From the cell containing the given text, extract its center point as (x, y) coordinate. 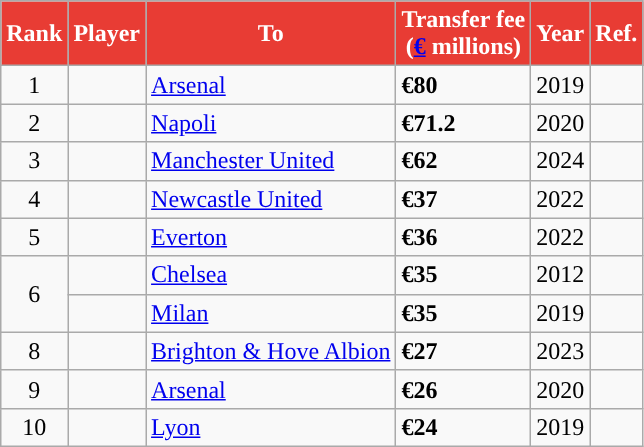
2023 (560, 351)
€80 (464, 85)
€37 (464, 199)
1 (34, 85)
Milan (271, 313)
Newcastle United (271, 199)
Chelsea (271, 275)
€24 (464, 427)
Transfer fee(€ millions) (464, 34)
Year (560, 34)
€71.2 (464, 123)
5 (34, 237)
Player (107, 34)
8 (34, 351)
Ref. (616, 34)
To (271, 34)
€26 (464, 389)
Everton (271, 237)
Lyon (271, 427)
€62 (464, 161)
4 (34, 199)
2024 (560, 161)
2012 (560, 275)
9 (34, 389)
3 (34, 161)
Brighton & Hove Albion (271, 351)
10 (34, 427)
Rank (34, 34)
Napoli (271, 123)
€36 (464, 237)
2 (34, 123)
6 (34, 294)
€27 (464, 351)
Manchester United (271, 161)
